Scan for the cell matching the given text and deliver its (x, y) coordinate at center. 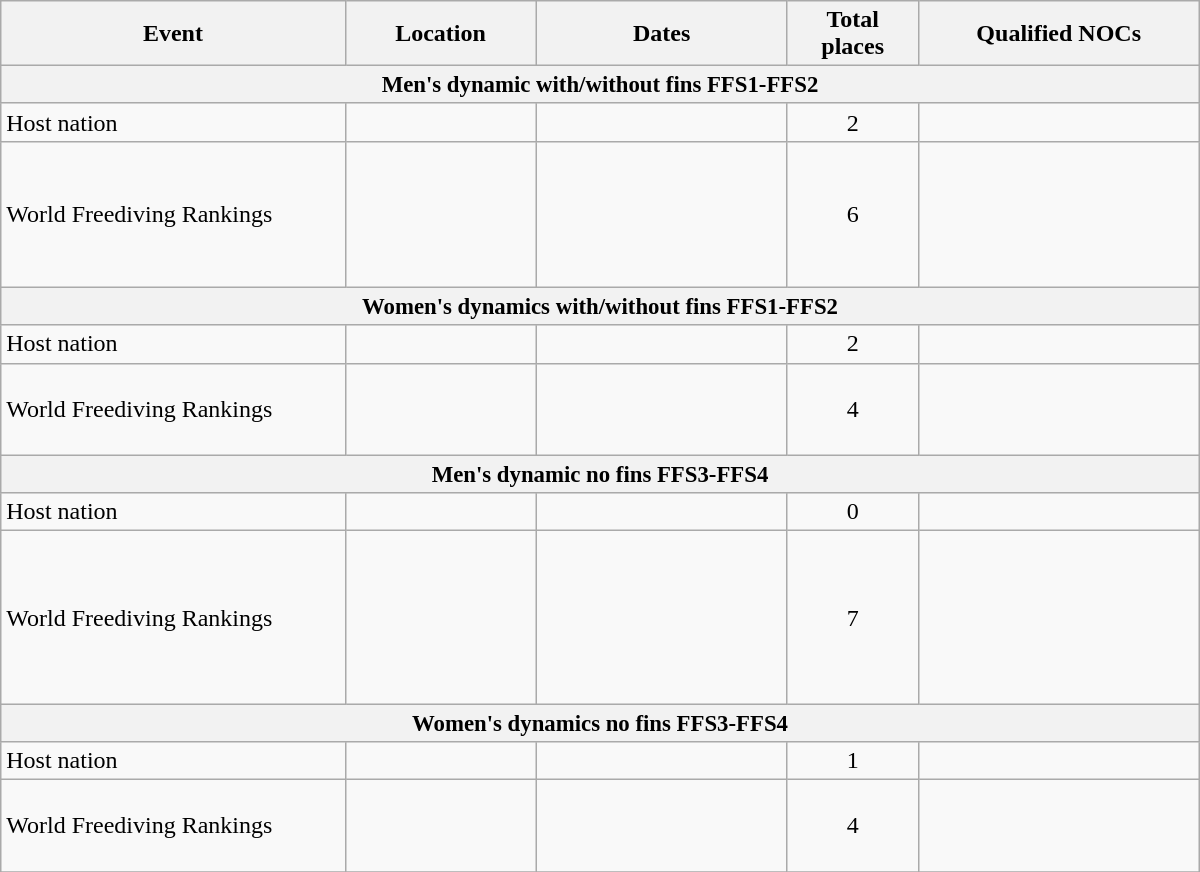
Women's dynamics with/without fins FFS1-FFS2 (600, 307)
1 (852, 761)
Qualified NOCs (1058, 34)
Men's dynamic with/without fins FFS1-FFS2 (600, 85)
Women's dynamics no fins FFS3-FFS4 (600, 723)
Event (173, 34)
Total places (852, 34)
6 (852, 214)
7 (852, 618)
0 (852, 512)
Location (440, 34)
Dates (662, 34)
Men's dynamic no fins FFS3-FFS4 (600, 474)
